Output the (x, y) coordinate of the center of the cell containing the given text.  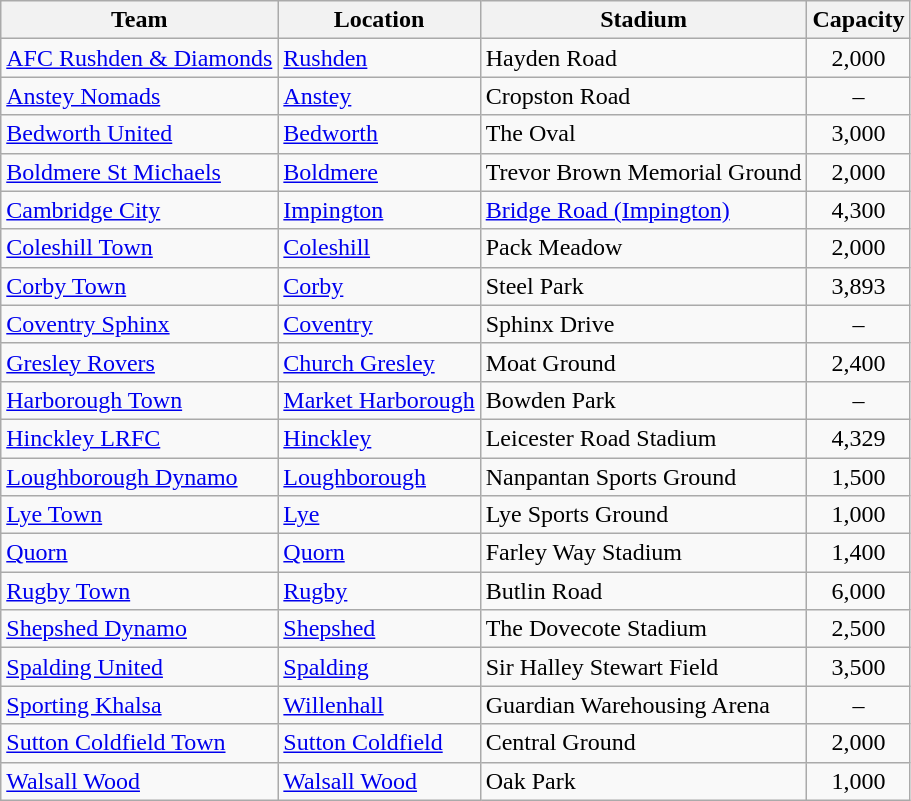
Farley Way Stadium (644, 553)
2,400 (858, 362)
Guardian Warehousing Arena (644, 705)
Coventry Sphinx (140, 324)
2,500 (858, 629)
Coventry (379, 324)
Shepshed Dynamo (140, 629)
Hayden Road (644, 58)
The Dovecote Stadium (644, 629)
6,000 (858, 591)
Sutton Coldfield (379, 743)
Church Gresley (379, 362)
Location (379, 20)
Cambridge City (140, 210)
3,500 (858, 667)
Steel Park (644, 286)
3,893 (858, 286)
Team (140, 20)
Trevor Brown Memorial Ground (644, 172)
Anstey Nomads (140, 96)
Harborough Town (140, 400)
Rugby (379, 591)
AFC Rushden & Diamonds (140, 58)
Central Ground (644, 743)
Impington (379, 210)
Leicester Road Stadium (644, 438)
Loughborough (379, 477)
4,300 (858, 210)
Pack Meadow (644, 248)
Loughborough Dynamo (140, 477)
Spalding United (140, 667)
Bedworth United (140, 134)
Bridge Road (Impington) (644, 210)
1,400 (858, 553)
Lye (379, 515)
Sphinx Drive (644, 324)
Market Harborough (379, 400)
Cropston Road (644, 96)
Gresley Rovers (140, 362)
Rushden (379, 58)
3,000 (858, 134)
Rugby Town (140, 591)
The Oval (644, 134)
Oak Park (644, 781)
4,329 (858, 438)
Corby (379, 286)
Butlin Road (644, 591)
Boldmere (379, 172)
Coleshill Town (140, 248)
Capacity (858, 20)
Stadium (644, 20)
1,500 (858, 477)
Coleshill (379, 248)
Anstey (379, 96)
Nanpantan Sports Ground (644, 477)
Sporting Khalsa (140, 705)
Hinckley (379, 438)
Hinckley LRFC (140, 438)
Shepshed (379, 629)
Bowden Park (644, 400)
Sir Halley Stewart Field (644, 667)
Moat Ground (644, 362)
Corby Town (140, 286)
Boldmere St Michaels (140, 172)
Spalding (379, 667)
Bedworth (379, 134)
Sutton Coldfield Town (140, 743)
Willenhall (379, 705)
Lye Sports Ground (644, 515)
Lye Town (140, 515)
